Detect which cell encompasses the target text, then output its [X, Y] center coordinate. 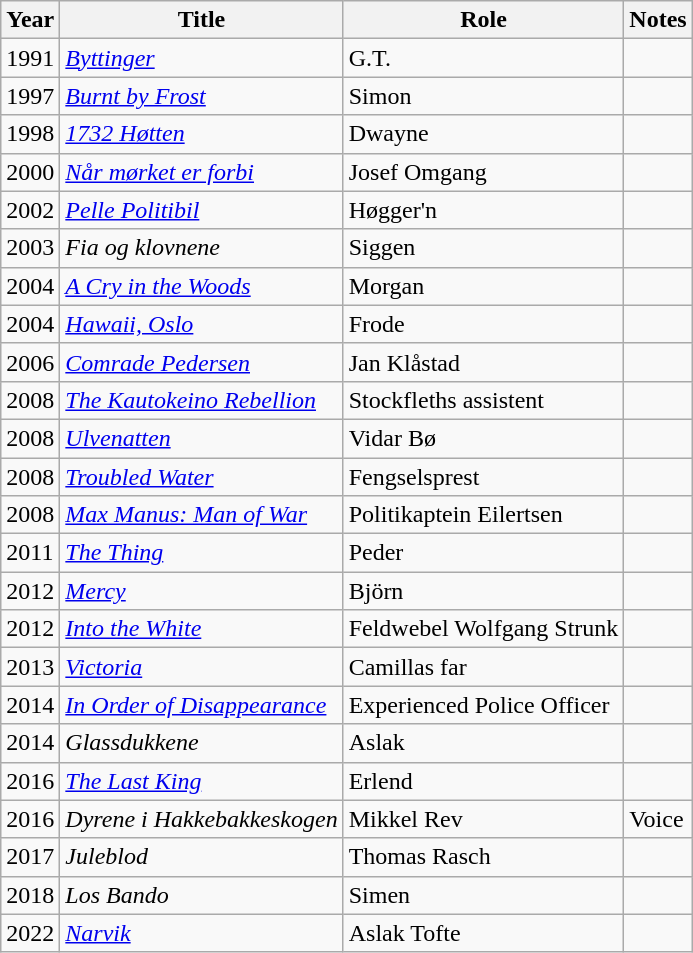
Jan Klåstad [484, 362]
Feldwebel Wolfgang Strunk [484, 629]
Aslak Tofte [484, 933]
Burnt by Frost [202, 96]
2000 [30, 172]
1997 [30, 96]
Frode [484, 324]
Narvik [202, 933]
Ulvenatten [202, 438]
Thomas Rasch [484, 857]
1991 [30, 58]
1998 [30, 134]
Camillas far [484, 667]
Simon [484, 96]
Title [202, 20]
2013 [30, 667]
Into the White [202, 629]
2018 [30, 895]
Hawaii, Oslo [202, 324]
Role [484, 20]
Notes [658, 20]
G.T. [484, 58]
Comrade Pedersen [202, 362]
Max Manus: Man of War [202, 515]
Björn [484, 591]
Year [30, 20]
Siggen [484, 248]
Vidar Bø [484, 438]
2002 [30, 210]
Juleblod [202, 857]
2017 [30, 857]
The Kautokeino Rebellion [202, 400]
Voice [658, 819]
Aslak [484, 743]
2022 [30, 933]
2003 [30, 248]
Mercy [202, 591]
The Thing [202, 553]
2011 [30, 553]
Dwayne [484, 134]
Når mørket er forbi [202, 172]
Los Bando [202, 895]
Pelle Politibil [202, 210]
A Cry in the Woods [202, 286]
Høgger'n [484, 210]
Erlend [484, 781]
1732 Høtten [202, 134]
Mikkel Rev [484, 819]
Simen [484, 895]
2006 [30, 362]
Troubled Water [202, 477]
Politikaptein Eilertsen [484, 515]
The Last King [202, 781]
Fia og klovnene [202, 248]
Victoria [202, 667]
Dyrene i Hakkebakkeskogen [202, 819]
In Order of Disappearance [202, 705]
Stockfleths assistent [484, 400]
Glassdukkene [202, 743]
Byttinger [202, 58]
Peder [484, 553]
Morgan [484, 286]
Fengselsprest [484, 477]
Josef Omgang [484, 172]
Experienced Police Officer [484, 705]
